Locate the cell with the specified text and output its [x, y] center coordinate. 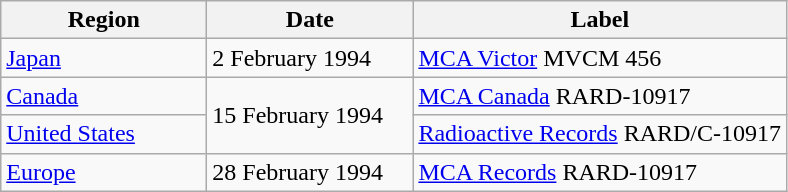
2 February 1994 [310, 58]
Europe [104, 172]
Date [310, 20]
Region [104, 20]
15 February 1994 [310, 115]
Radioactive Records RARD/C-10917 [600, 134]
United States [104, 134]
MCA Victor MVCM 456 [600, 58]
Label [600, 20]
Japan [104, 58]
28 February 1994 [310, 172]
MCA Canada RARD-10917 [600, 96]
Canada [104, 96]
MCA Records RARD-10917 [600, 172]
